Extract the [x, y] coordinate from the center of the cell holding the provided text.  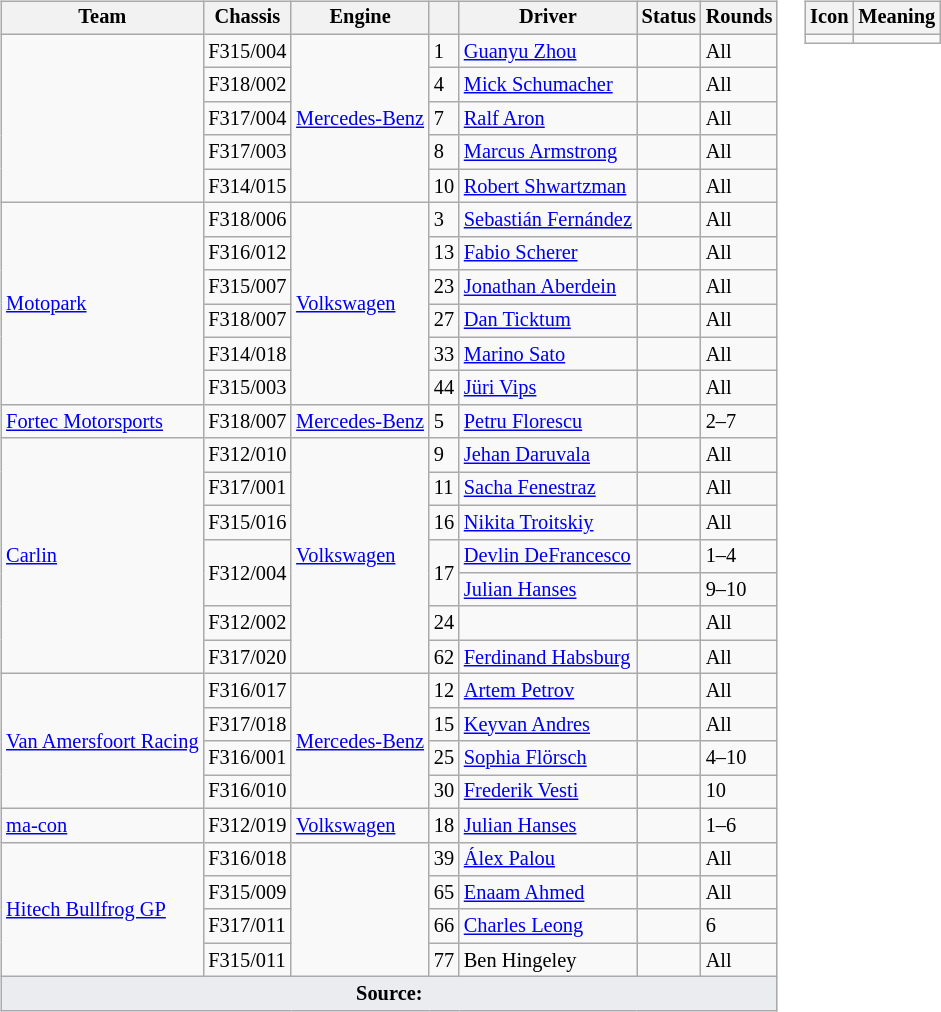
6 [740, 926]
Ferdinand Habsburg [548, 657]
33 [444, 354]
F316/018 [247, 859]
Robert Shwartzman [548, 186]
Nikita Troitskiy [548, 522]
ma-con [102, 825]
9–10 [740, 590]
65 [444, 893]
F315/004 [247, 51]
F318/002 [247, 85]
F317/003 [247, 152]
1–4 [740, 556]
Sacha Fenestraz [548, 489]
F312/004 [247, 572]
Sophia Flörsch [548, 758]
Engine [360, 18]
9 [444, 455]
F317/004 [247, 119]
4–10 [740, 758]
Ralf Aron [548, 119]
F315/011 [247, 960]
18 [444, 825]
11 [444, 489]
F312/019 [247, 825]
F316/012 [247, 253]
13 [444, 253]
30 [444, 792]
Álex Palou [548, 859]
F315/009 [247, 893]
F312/010 [247, 455]
Keyvan Andres [548, 724]
Jüri Vips [548, 388]
F315/003 [247, 388]
F317/018 [247, 724]
77 [444, 960]
Carlin [102, 556]
Source: [389, 994]
Chassis [247, 18]
Artem Petrov [548, 691]
2–7 [740, 422]
1 [444, 51]
15 [444, 724]
Team [102, 18]
Petru Florescu [548, 422]
Fortec Motorsports [102, 422]
Devlin DeFrancesco [548, 556]
1–6 [740, 825]
5 [444, 422]
F316/010 [247, 792]
7 [444, 119]
F316/017 [247, 691]
F315/007 [247, 287]
F317/001 [247, 489]
Icon [829, 18]
Mick Schumacher [548, 85]
Rounds [740, 18]
F316/001 [247, 758]
3 [444, 220]
Meaning [896, 18]
Status [669, 18]
62 [444, 657]
Van Amersfoort Racing [102, 742]
Charles Leong [548, 926]
F317/011 [247, 926]
Enaam Ahmed [548, 893]
Fabio Scherer [548, 253]
4 [444, 85]
F314/018 [247, 354]
Guanyu Zhou [548, 51]
Ben Hingeley [548, 960]
Frederik Vesti [548, 792]
Marcus Armstrong [548, 152]
F317/020 [247, 657]
Jehan Daruvala [548, 455]
F312/002 [247, 623]
12 [444, 691]
8 [444, 152]
F315/016 [247, 522]
Dan Ticktum [548, 321]
44 [444, 388]
Driver [548, 18]
Sebastián Fernández [548, 220]
Marino Sato [548, 354]
66 [444, 926]
16 [444, 522]
25 [444, 758]
Jonathan Aberdein [548, 287]
Hitech Bullfrog GP [102, 910]
24 [444, 623]
27 [444, 321]
39 [444, 859]
Motopark [102, 304]
F318/006 [247, 220]
17 [444, 572]
F314/015 [247, 186]
23 [444, 287]
